Pinpoint the cell where the given text exists, returning its [x, y] midpoint coordinate. 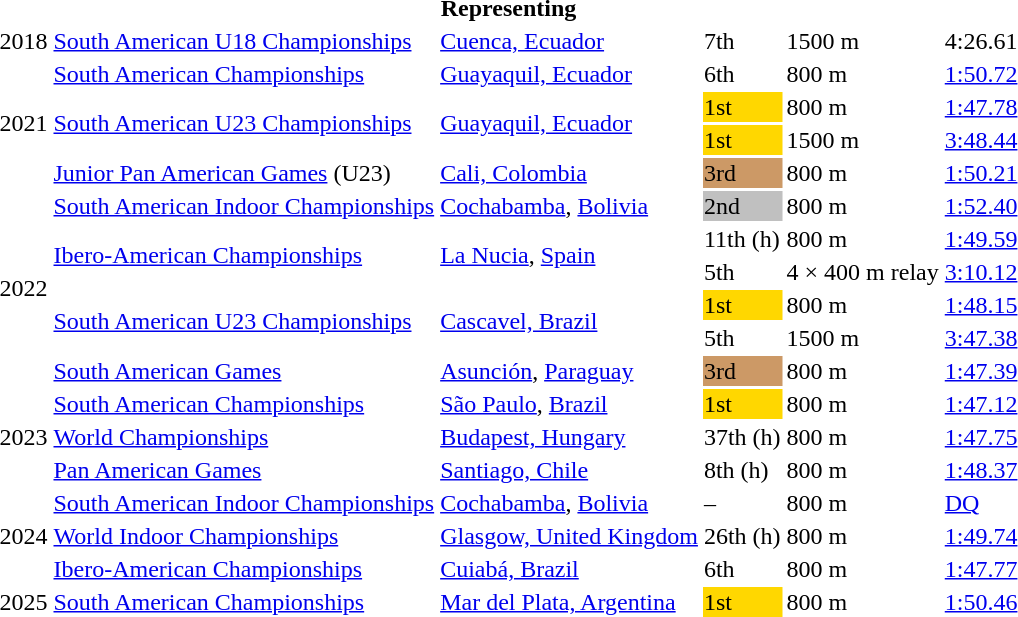
Glasgow, United Kingdom [570, 536]
2nd [742, 206]
11th (h) [742, 239]
Cuiabá, Brazil [570, 569]
La Nucia, Spain [570, 256]
Pan American Games [244, 470]
World Championships [244, 437]
Santiago, Chile [570, 470]
– [742, 503]
South American U18 Championships [244, 41]
Junior Pan American Games (U23) [244, 173]
7th [742, 41]
4 × 400 m relay [862, 272]
37th (h) [742, 437]
São Paulo, Brazil [570, 404]
South American Games [244, 371]
Cuenca, Ecuador [570, 41]
World Indoor Championships [244, 536]
26th (h) [742, 536]
Asunción, Paraguay [570, 371]
Mar del Plata, Argentina [570, 602]
Cali, Colombia [570, 173]
8th (h) [742, 470]
Cascavel, Brazil [570, 322]
Budapest, Hungary [570, 437]
